Search for the cell housing the specified text and yield its [x, y] center coordinate. 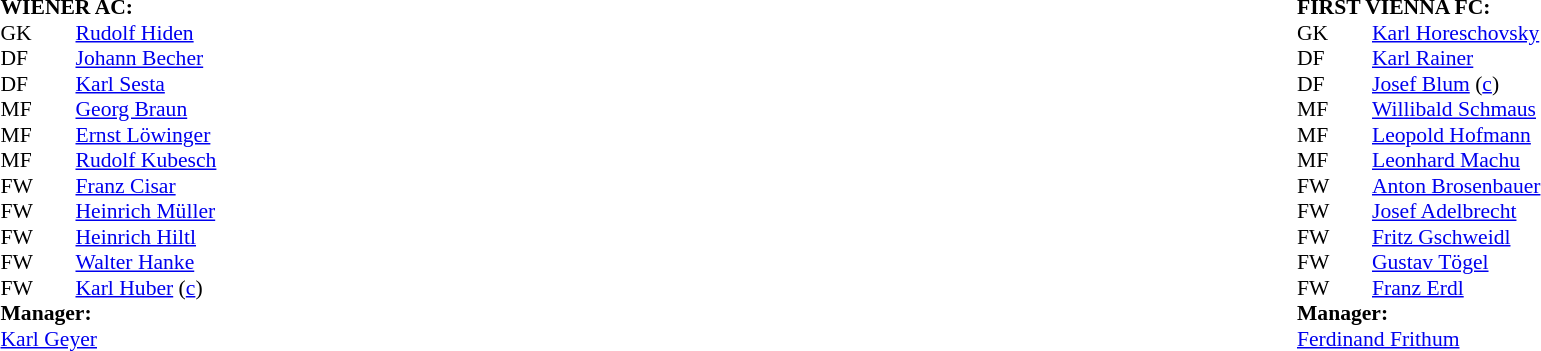
Josef Adelbrecht [1456, 211]
Georg Braun [146, 109]
Karl Horeschovsky [1456, 33]
Karl Sesta [146, 84]
Anton Brosenbauer [1456, 186]
Leonhard Machu [1456, 161]
Rudolf Kubesch [146, 161]
Heinrich Müller [146, 211]
Willibald Schmaus [1456, 109]
Karl Huber (c) [146, 288]
Johann Becher [146, 59]
Franz Erdl [1456, 288]
Fritz Gschweidl [1456, 237]
Karl Rainer [1456, 59]
Franz Cisar [146, 186]
Walter Hanke [146, 263]
Rudolf Hiden [146, 33]
Heinrich Hiltl [146, 237]
Ernst Löwinger [146, 135]
Josef Blum (c) [1456, 84]
Leopold Hofmann [1456, 135]
Gustav Tögel [1456, 263]
